From the cell containing the given text, extract its center point as [X, Y] coordinate. 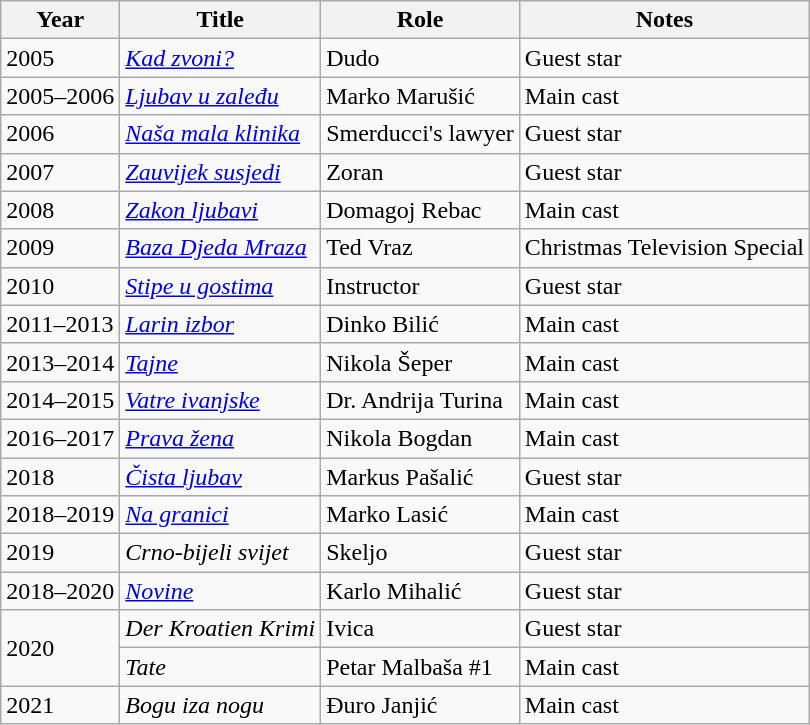
Tate [220, 667]
Notes [664, 20]
Stipe u gostima [220, 286]
Ted Vraz [420, 248]
Čista ljubav [220, 477]
Naša mala klinika [220, 134]
Zoran [420, 172]
2020 [60, 648]
Vatre ivanjske [220, 400]
2009 [60, 248]
Markus Pašalić [420, 477]
Petar Malbaša #1 [420, 667]
Marko Lasić [420, 515]
Role [420, 20]
Tajne [220, 362]
Ljubav u zaleđu [220, 96]
Marko Marušić [420, 96]
Smerducci's lawyer [420, 134]
Zauvijek susjedi [220, 172]
Dudo [420, 58]
Christmas Television Special [664, 248]
2005–2006 [60, 96]
Novine [220, 591]
2010 [60, 286]
Nikola Šeper [420, 362]
Bogu iza nogu [220, 705]
Year [60, 20]
Larin izbor [220, 324]
2016–2017 [60, 438]
2005 [60, 58]
Baza Djeda Mraza [220, 248]
Prava žena [220, 438]
2018 [60, 477]
Zakon ljubavi [220, 210]
2008 [60, 210]
2014–2015 [60, 400]
2018–2020 [60, 591]
Dr. Andrija Turina [420, 400]
Dinko Bilić [420, 324]
Instructor [420, 286]
Crno-bijeli svijet [220, 553]
Na granici [220, 515]
Karlo Mihalić [420, 591]
2013–2014 [60, 362]
Title [220, 20]
Ivica [420, 629]
Der Kroatien Krimi [220, 629]
2006 [60, 134]
2018–2019 [60, 515]
2007 [60, 172]
Domagoj Rebac [420, 210]
Kad zvoni? [220, 58]
Nikola Bogdan [420, 438]
Đuro Janjić [420, 705]
2021 [60, 705]
Skeljo [420, 553]
2011–2013 [60, 324]
2019 [60, 553]
